Return the [X, Y] coordinate for the center point of the cell that contains the specified text.  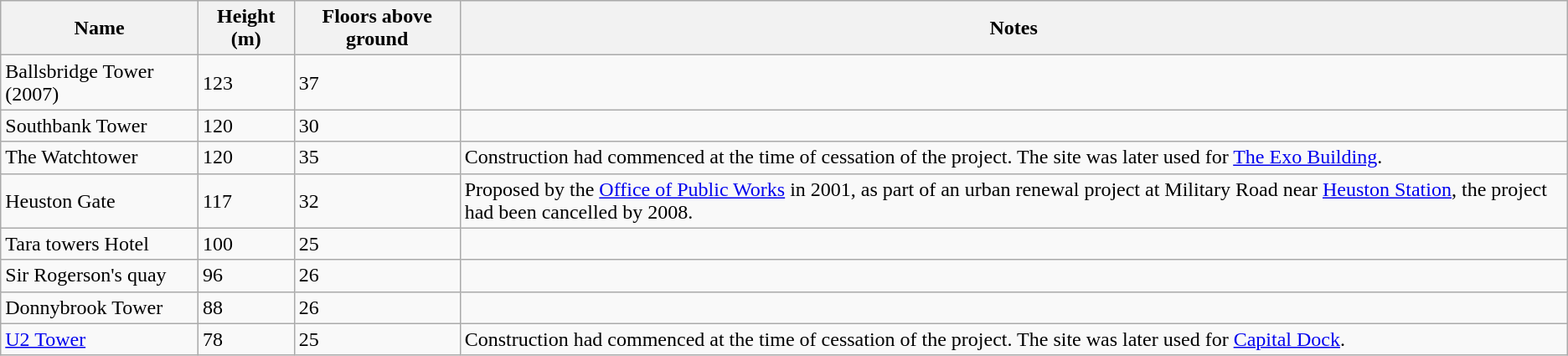
30 [377, 126]
32 [377, 201]
Construction had commenced at the time of cessation of the project. The site was later used for Capital Dock. [1014, 339]
Name [100, 28]
123 [246, 82]
Heuston Gate [100, 201]
U2 Tower [100, 339]
78 [246, 339]
37 [377, 82]
100 [246, 244]
117 [246, 201]
35 [377, 157]
96 [246, 276]
Tara towers Hotel [100, 244]
Ballsbridge Tower (2007) [100, 82]
Donnybrook Tower [100, 307]
Southbank Tower [100, 126]
Sir Rogerson's quay [100, 276]
The Watchtower [100, 157]
88 [246, 307]
Construction had commenced at the time of cessation of the project. The site was later used for The Exo Building. [1014, 157]
Height (m) [246, 28]
Notes [1014, 28]
Floors above ground [377, 28]
